Find where the given text appears and provide that cell's center as (x, y) coordinate. 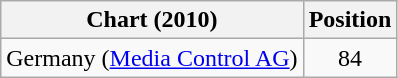
Germany (Media Control AG) (152, 58)
Position (350, 20)
Chart (2010) (152, 20)
84 (350, 58)
